Capture the cell that displays the provided text and extract its (x, y) central coordinate. 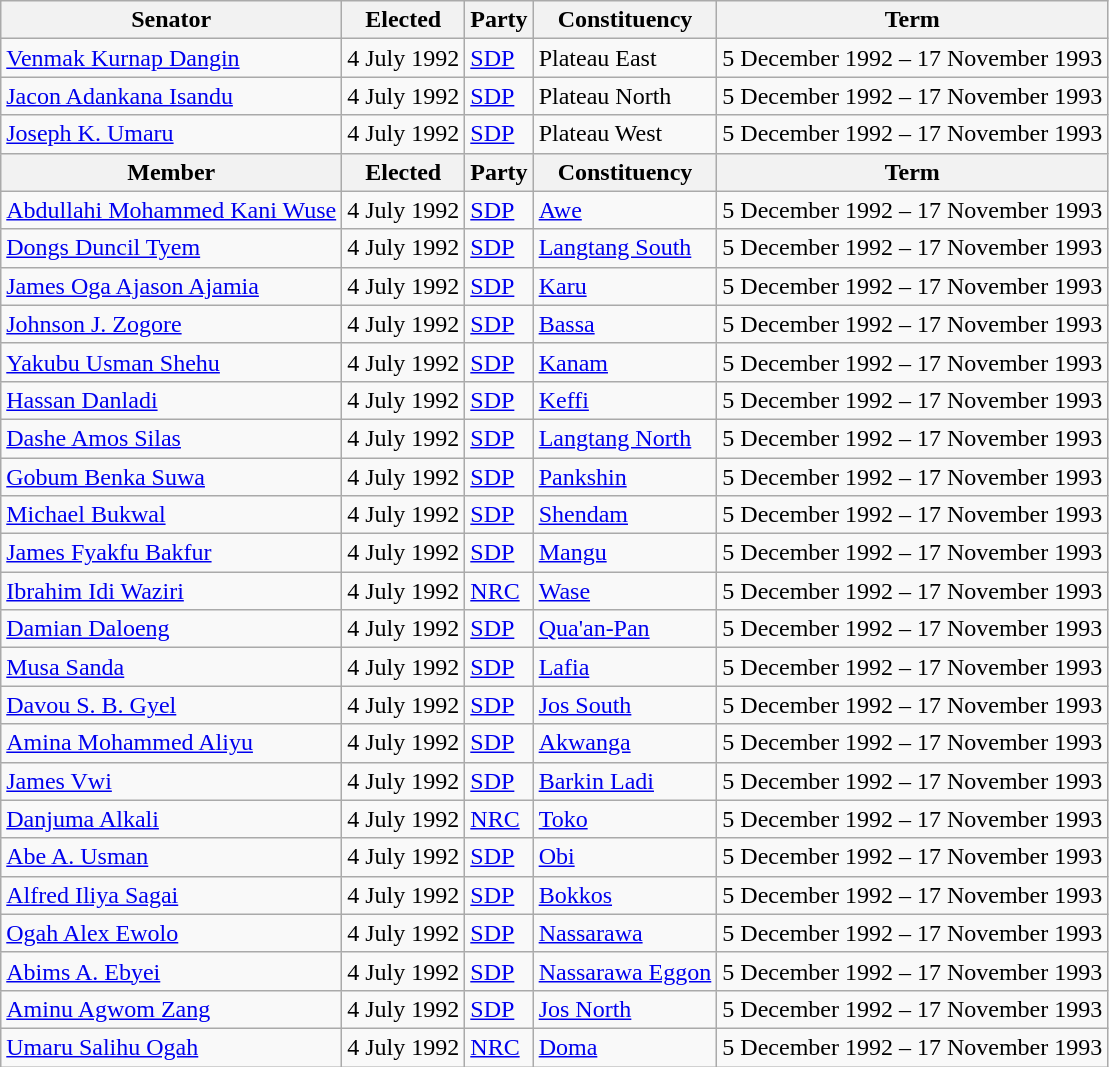
Jacon Adankana Isandu (172, 96)
Abdullahi Mohammed Kani Wuse (172, 210)
Dashe Amos Silas (172, 438)
Abims A. Ebyei (172, 971)
Karu (625, 286)
James Fyakfu Bakfur (172, 553)
Lafia (625, 667)
Aminu Agwom Zang (172, 1009)
Johnson J. Zogore (172, 324)
Nassarawa (625, 933)
Yakubu Usman Shehu (172, 362)
Michael Bukwal (172, 515)
Kanam (625, 362)
Plateau North (625, 96)
James Vwi (172, 781)
Danjuma Alkali (172, 819)
Gobum Benka Suwa (172, 477)
Amina Mohammed Aliyu (172, 743)
Venmak Kurnap Dangin (172, 58)
Jos South (625, 705)
Senator (172, 20)
Plateau West (625, 134)
Akwanga (625, 743)
Barkin Ladi (625, 781)
Wase (625, 591)
Doma (625, 1047)
Musa Sanda (172, 667)
Joseph K. Umaru (172, 134)
Bokkos (625, 895)
Ogah Alex Ewolo (172, 933)
Awe (625, 210)
Abe A. Usman (172, 857)
Alfred Iliya Sagai (172, 895)
James Oga Ajason Ajamia (172, 286)
Ibrahim Idi Waziri (172, 591)
Pankshin (625, 477)
Jos North (625, 1009)
Member (172, 172)
Plateau East (625, 58)
Davou S. B. Gyel (172, 705)
Damian Daloeng (172, 629)
Langtang South (625, 248)
Keffi (625, 400)
Hassan Danladi (172, 400)
Obi (625, 857)
Dongs Duncil Tyem (172, 248)
Qua'an-Pan (625, 629)
Shendam (625, 515)
Mangu (625, 553)
Bassa (625, 324)
Nassarawa Eggon (625, 971)
Langtang North (625, 438)
Umaru Salihu Ogah (172, 1047)
Toko (625, 819)
